Pinpoint the cell where the given text exists, returning its (x, y) midpoint coordinate. 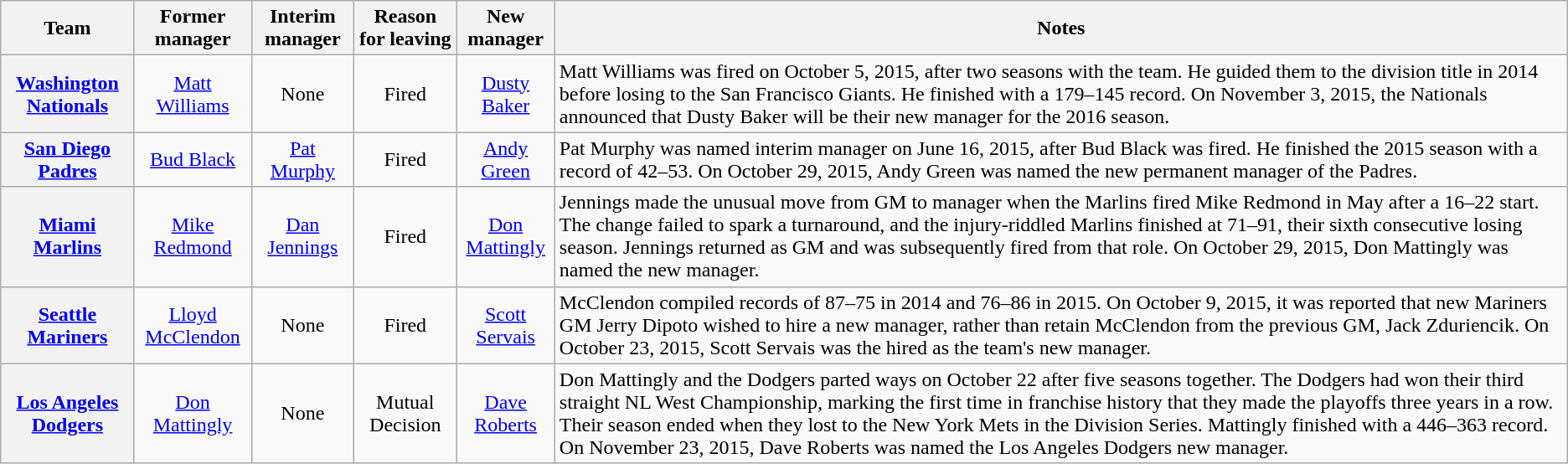
Notes (1060, 28)
Seattle Mariners (67, 325)
Dan Jennings (303, 236)
Scott Servais (506, 325)
Reason for leaving (405, 28)
Former manager (193, 28)
San Diego Padres (67, 159)
Bud Black (193, 159)
Los Angeles Dodgers (67, 414)
Dusty Baker (506, 94)
Mutual Decision (405, 414)
Interim manager (303, 28)
Washington Nationals (67, 94)
New manager (506, 28)
Pat Murphy (303, 159)
Mike Redmond (193, 236)
Team (67, 28)
Dave Roberts (506, 414)
Lloyd McClendon (193, 325)
Miami Marlins (67, 236)
Andy Green (506, 159)
Matt Williams (193, 94)
